Scan for the cell matching the given text and deliver its [X, Y] coordinate at center. 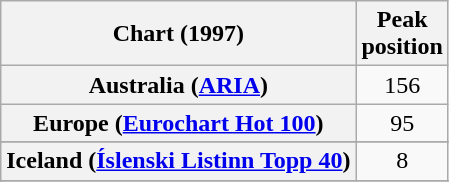
156 [402, 85]
95 [402, 123]
8 [402, 161]
Australia (ARIA) [178, 85]
Chart (1997) [178, 34]
Iceland (Íslenski Listinn Topp 40) [178, 161]
Peakposition [402, 34]
Europe (Eurochart Hot 100) [178, 123]
